Pinpoint the cell where the given text exists, returning its (x, y) midpoint coordinate. 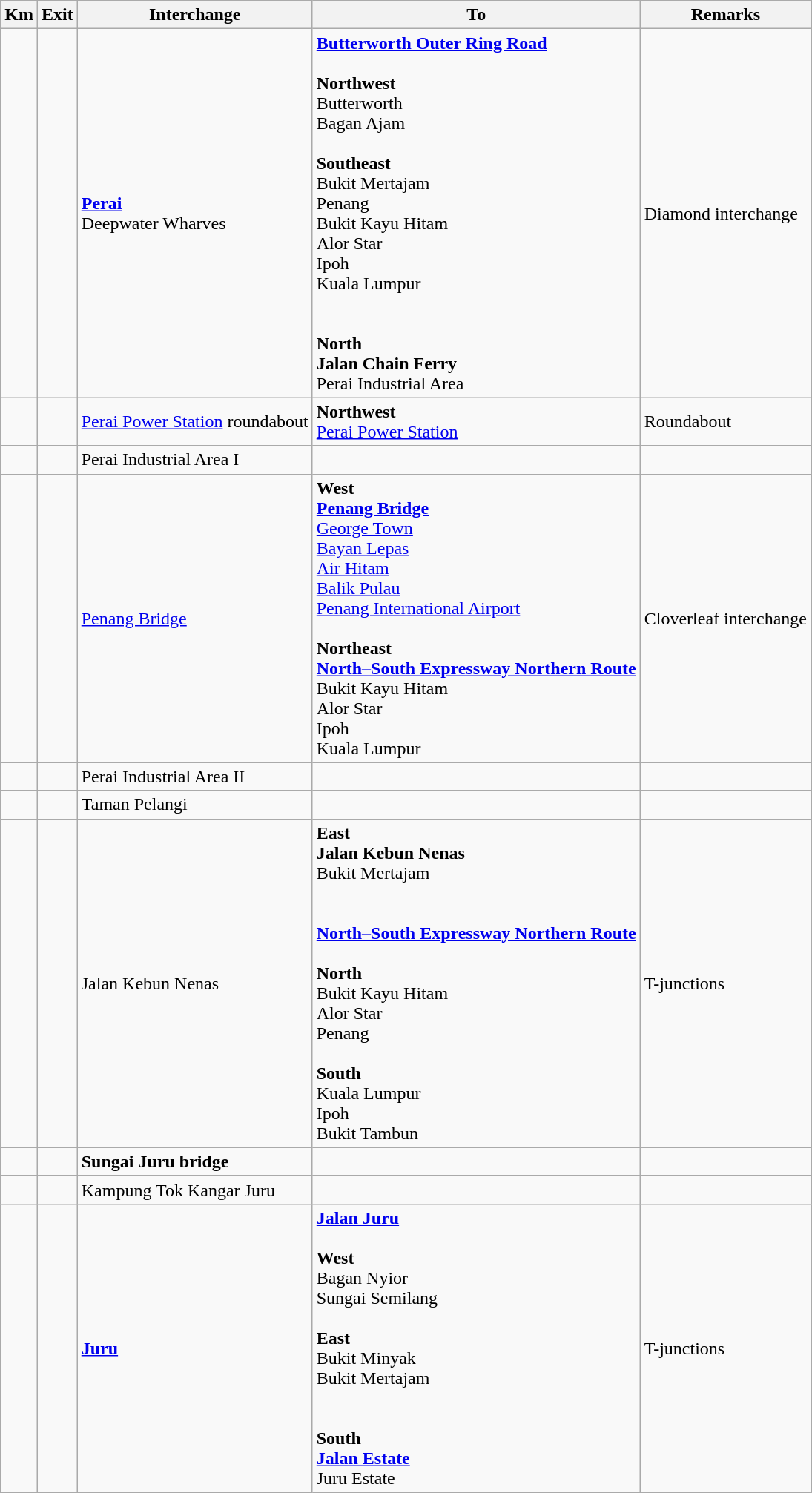
Juru (194, 1348)
Penang Bridge (194, 619)
Perai Power Station roundabout (194, 421)
Jalan JuruWestBagan NyiorSungai SemilangEastBukit Minyak Bukit MertajamSouth Jalan EstateJuru Estate (476, 1348)
To (476, 15)
Perai Industrial Area II (194, 777)
Kampung Tok Kangar Juru (194, 1190)
Jalan Kebun Nenas (194, 983)
EastJalan Kebun Nenas Bukit Mertajam North–South Expressway Northern RouteNorthBukit Kayu HitamAlor StarPenangSouth Kuala LumpurIpohBukit Tambun (476, 983)
Interchange (194, 15)
Cloverleaf interchange (725, 619)
Taman Pelangi (194, 805)
Remarks (725, 15)
NorthwestPerai Power Station (476, 421)
Sungai Juru bridge (194, 1161)
Exit (57, 15)
Roundabout (725, 421)
Perai Industrial Area I (194, 460)
Diamond interchange (725, 214)
PeraiDeepwater Wharves (194, 214)
Km (19, 15)
